Determine the [X, Y] coordinate at the center of the cell enclosing the given text.  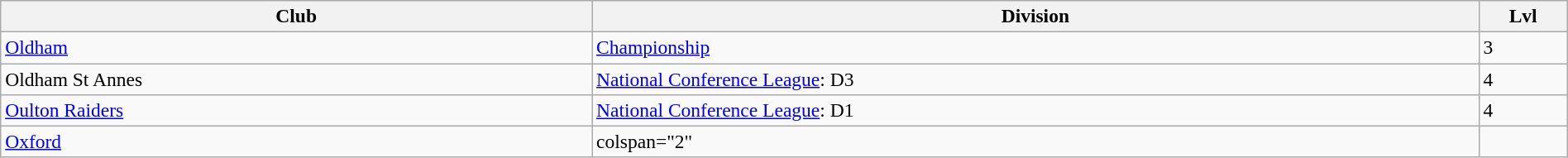
National Conference League: D3 [1035, 79]
Oldham St Annes [296, 79]
National Conference League: D1 [1035, 110]
3 [1523, 47]
Oldham [296, 47]
Club [296, 16]
Oulton Raiders [296, 110]
Division [1035, 16]
Oxford [296, 141]
Lvl [1523, 16]
colspan="2" [1035, 141]
Championship [1035, 47]
